Determine the [X, Y] coordinate at the center of the cell enclosing the given text.  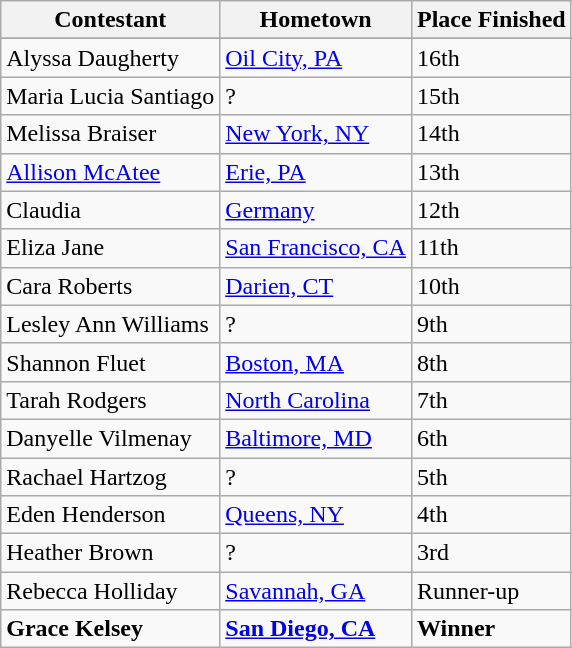
Savannah, GA [316, 591]
Boston, MA [316, 362]
Place Finished [491, 20]
Contestant [110, 20]
6th [491, 438]
Allison McAtee [110, 172]
New York, NY [316, 134]
9th [491, 324]
Alyssa Daugherty [110, 58]
Eden Henderson [110, 515]
8th [491, 362]
11th [491, 248]
Erie, PA [316, 172]
Winner [491, 629]
Shannon Fluet [110, 362]
Rebecca Holliday [110, 591]
15th [491, 96]
Germany [316, 210]
4th [491, 515]
Claudia [110, 210]
13th [491, 172]
Lesley Ann Williams [110, 324]
Grace Kelsey [110, 629]
Queens, NY [316, 515]
Eliza Jane [110, 248]
Melissa Braiser [110, 134]
Heather Brown [110, 553]
Oil City, PA [316, 58]
Rachael Hartzog [110, 477]
Runner-up [491, 591]
12th [491, 210]
Tarah Rodgers [110, 400]
Cara Roberts [110, 286]
14th [491, 134]
Hometown [316, 20]
7th [491, 400]
Danyelle Vilmenay [110, 438]
5th [491, 477]
San Francisco, CA [316, 248]
Darien, CT [316, 286]
16th [491, 58]
Baltimore, MD [316, 438]
10th [491, 286]
North Carolina [316, 400]
3rd [491, 553]
Maria Lucia Santiago [110, 96]
San Diego, CA [316, 629]
